Locate the cell with the specified text and output its (x, y) center coordinate. 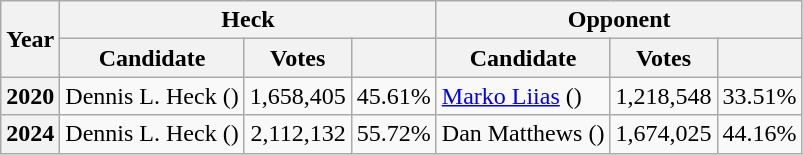
Marko Liias () (523, 96)
1,674,025 (664, 134)
45.61% (394, 96)
Opponent (619, 20)
44.16% (760, 134)
55.72% (394, 134)
Year (30, 39)
2020 (30, 96)
1,658,405 (298, 96)
2,112,132 (298, 134)
Heck (248, 20)
Dan Matthews () (523, 134)
2024 (30, 134)
33.51% (760, 96)
1,218,548 (664, 96)
